Return the [X, Y] coordinate for the center point of the cell that contains the specified text.  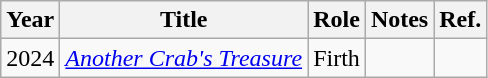
Firth [337, 58]
Ref. [460, 20]
2024 [30, 58]
Another Crab's Treasure [184, 58]
Year [30, 20]
Title [184, 20]
Notes [399, 20]
Role [337, 20]
